Detect which cell encompasses the target text, then output its (X, Y) center coordinate. 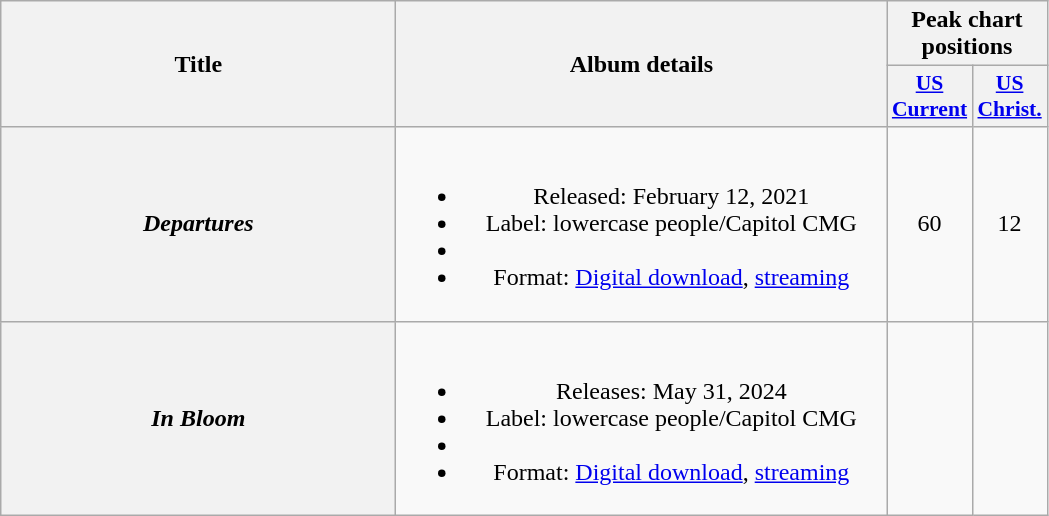
12 (1010, 224)
Album details (642, 64)
Released: February 12, 2021Label: lowercase people/Capitol CMGFormat: Digital download, streaming (642, 224)
Peak chart positions (967, 34)
Releases: May 31, 2024Label: lowercase people/Capitol CMGFormat: Digital download, streaming (642, 418)
Departures (198, 224)
Title (198, 64)
In Bloom (198, 418)
60 (930, 224)
USCurrent (930, 96)
USChrist. (1010, 96)
